Capture the cell that displays the provided text and extract its [X, Y] central coordinate. 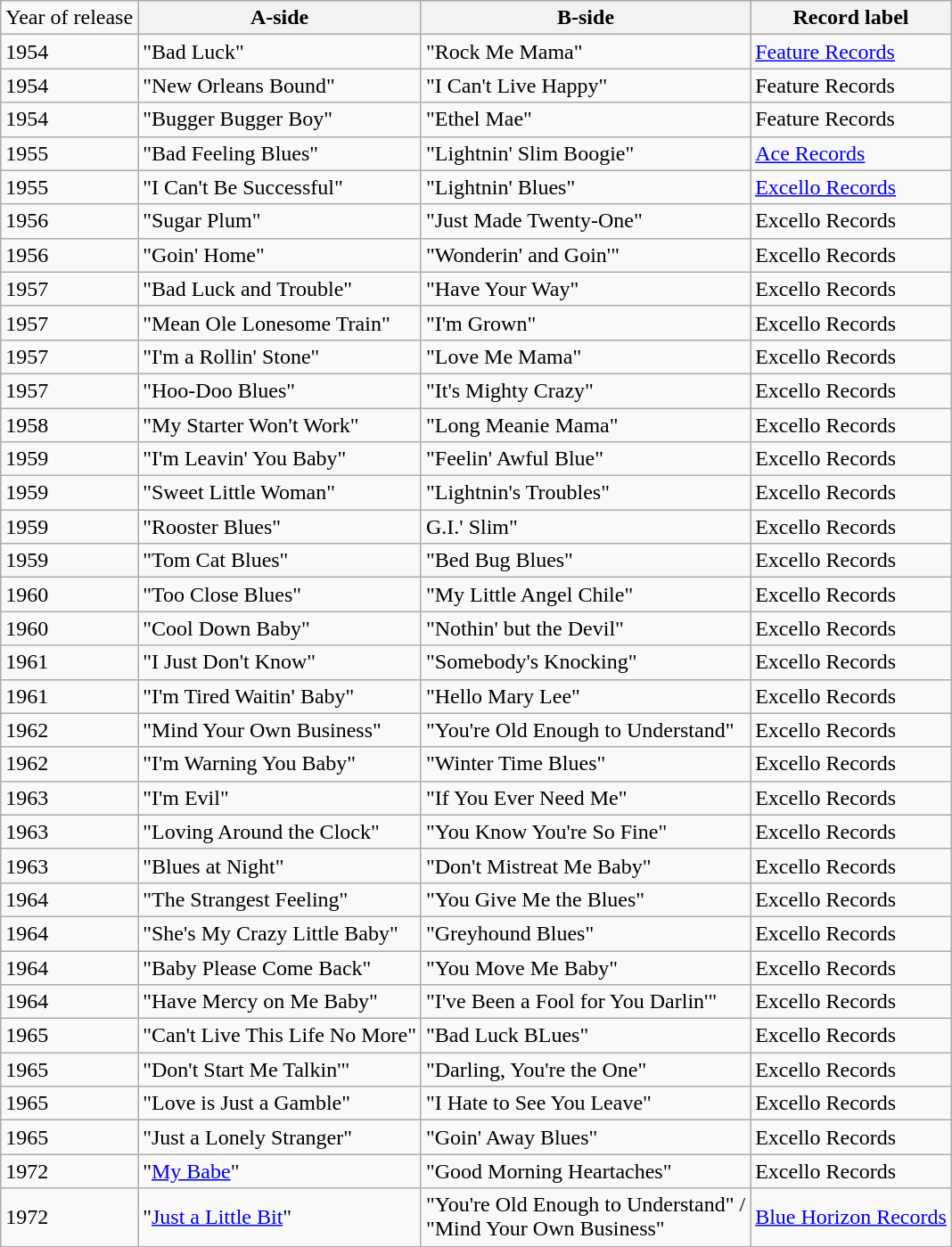
"If You Ever Need Me" [585, 798]
"Lightnin' Blues" [585, 187]
"I Hate to See You Leave" [585, 1103]
"Cool Down Baby" [280, 628]
"Don't Mistreat Me Baby" [585, 866]
"Bad Luck and Trouble" [280, 289]
"Don't Start Me Talkin'" [280, 1070]
"I'm a Rollin' Stone" [280, 357]
"Bad Luck BLues" [585, 1036]
"The Strangest Feeling" [280, 899]
"I've Been a Fool for You Darlin'" [585, 1002]
"Baby Please Come Back" [280, 967]
"My Starter Won't Work" [280, 425]
"My Babe" [280, 1171]
"Have Mercy on Me Baby" [280, 1002]
"Just Made Twenty-One" [585, 221]
Record label [851, 18]
"Long Meanie Mama" [585, 425]
"Ethel Mae" [585, 119]
"Mean Ole Lonesome Train" [280, 323]
"Can't Live This Life No More" [280, 1036]
"Mind Your Own Business" [280, 730]
"Darling, You're the One" [585, 1070]
"I Can't Live Happy" [585, 86]
"I Can't Be Successful" [280, 187]
"I'm Warning You Baby" [280, 764]
"I'm Evil" [280, 798]
"Somebody's Knocking" [585, 662]
"Just a Little Bit" [280, 1218]
A-side [280, 18]
"Sugar Plum" [280, 221]
"She's My Crazy Little Baby" [280, 933]
"Bad Feeling Blues" [280, 153]
"Tom Cat Blues" [280, 561]
"Goin' Away Blues" [585, 1137]
"Goin' Home" [280, 255]
"You Move Me Baby" [585, 967]
"Feelin' Awful Blue" [585, 459]
Year of release [70, 18]
"Sweet Little Woman" [280, 493]
"You Give Me the Blues" [585, 899]
"Love Me Mama" [585, 357]
"Rock Me Mama" [585, 52]
"You Know You're So Fine" [585, 832]
"Hoo-Doo Blues" [280, 390]
"I'm Leavin' You Baby" [280, 459]
"You're Old Enough to Understand" /"Mind Your Own Business" [585, 1218]
"Lightnin' Slim Boogie" [585, 153]
"Too Close Blues" [280, 595]
"Love is Just a Gamble" [280, 1103]
"I Just Don't Know" [280, 662]
"Bugger Bugger Boy" [280, 119]
"Hello Mary Lee" [585, 696]
"I'm Tired Waitin' Baby" [280, 696]
"New Orleans Bound" [280, 86]
"Good Morning Heartaches" [585, 1171]
"You're Old Enough to Understand" [585, 730]
"Lightnin's Troubles" [585, 493]
Ace Records [851, 153]
"It's Mighty Crazy" [585, 390]
G.I.' Slim" [585, 527]
"Winter Time Blues" [585, 764]
"Blues at Night" [280, 866]
B-side [585, 18]
"Rooster Blues" [280, 527]
"Wonderin' and Goin'" [585, 255]
"Have Your Way" [585, 289]
"Just a Lonely Stranger" [280, 1137]
"Greyhound Blues" [585, 933]
"Loving Around the Clock" [280, 832]
"My Little Angel Chile" [585, 595]
"Nothin' but the Devil" [585, 628]
"I'm Grown" [585, 323]
"Bad Luck" [280, 52]
Blue Horizon Records [851, 1218]
1958 [70, 425]
"Bed Bug Blues" [585, 561]
